Return [X, Y] of the center of cell containing provided text 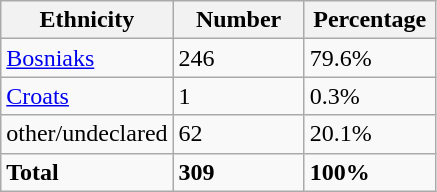
Ethnicity [87, 20]
20.1% [370, 134]
Number [238, 20]
Croats [87, 96]
Percentage [370, 20]
62 [238, 134]
other/undeclared [87, 134]
246 [238, 58]
309 [238, 172]
100% [370, 172]
Total [87, 172]
Bosniaks [87, 58]
1 [238, 96]
0.3% [370, 96]
79.6% [370, 58]
